Scan for the cell matching the given text and deliver its [X, Y] coordinate at center. 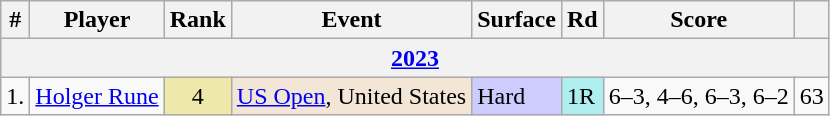
1R [582, 96]
63 [812, 96]
Hard [517, 96]
Rank [198, 20]
Rd [582, 20]
4 [198, 96]
2023 [415, 58]
US Open, United States [351, 96]
Surface [517, 20]
Holger Rune [97, 96]
Event [351, 20]
Player [97, 20]
6–3, 4–6, 6–3, 6–2 [698, 96]
# [16, 20]
Score [698, 20]
1. [16, 96]
